Return the [x, y] coordinate for the center point of the cell that contains the specified text.  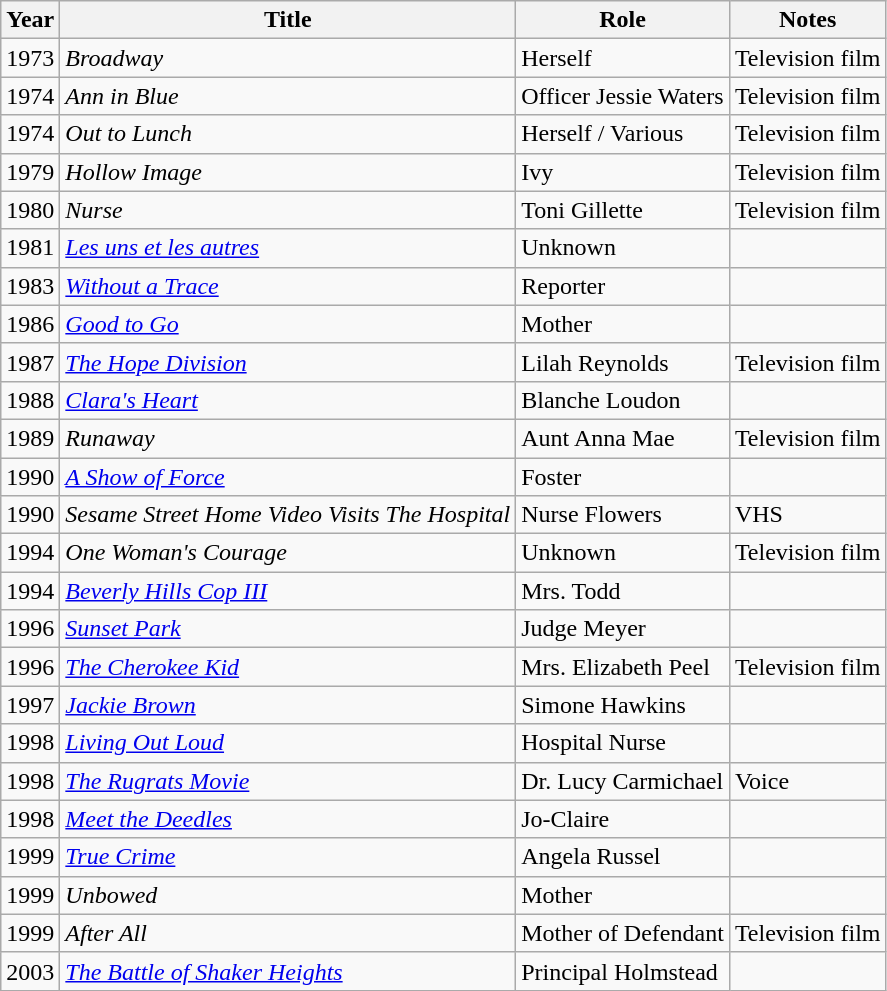
Living Out Loud [288, 743]
Hospital Nurse [623, 743]
Les uns et les autres [288, 248]
Sesame Street Home Video Visits The Hospital [288, 515]
Clara's Heart [288, 400]
Title [288, 20]
1989 [30, 438]
1983 [30, 286]
Out to Lunch [288, 134]
Simone Hawkins [623, 705]
VHS [808, 515]
1986 [30, 324]
Beverly Hills Cop III [288, 591]
Mother of Defendant [623, 933]
Hollow Image [288, 172]
1981 [30, 248]
Notes [808, 20]
A Show of Force [288, 477]
1997 [30, 705]
Lilah Reynolds [623, 362]
1979 [30, 172]
Judge Meyer [623, 629]
1980 [30, 210]
Herself / Various [623, 134]
2003 [30, 971]
Broadway [288, 58]
The Cherokee Kid [288, 667]
Year [30, 20]
Meet the Deedles [288, 819]
Blanche Loudon [623, 400]
The Rugrats Movie [288, 781]
True Crime [288, 857]
Mrs. Elizabeth Peel [623, 667]
Sunset Park [288, 629]
Ann in Blue [288, 96]
Reporter [623, 286]
Angela Russel [623, 857]
Good to Go [288, 324]
Role [623, 20]
Principal Holmstead [623, 971]
Ivy [623, 172]
After All [288, 933]
1987 [30, 362]
Officer Jessie Waters [623, 96]
One Woman's Courage [288, 553]
Nurse Flowers [623, 515]
Toni Gillette [623, 210]
Nurse [288, 210]
Jo-Claire [623, 819]
The Battle of Shaker Heights [288, 971]
Mrs. Todd [623, 591]
Jackie Brown [288, 705]
Aunt Anna Mae [623, 438]
Dr. Lucy Carmichael [623, 781]
Foster [623, 477]
Without a Trace [288, 286]
The Hope Division [288, 362]
Herself [623, 58]
Runaway [288, 438]
1988 [30, 400]
Voice [808, 781]
Unbowed [288, 895]
1973 [30, 58]
